Scan for the cell matching the given text and deliver its [x, y] coordinate at center. 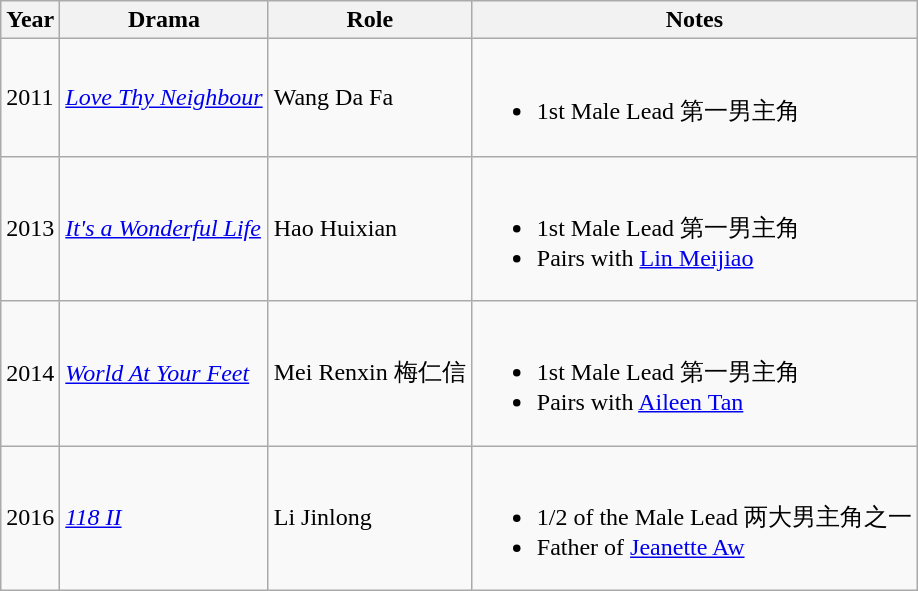
2013 [30, 228]
Year [30, 20]
Role [370, 20]
Love Thy Neighbour [164, 98]
Hao Huixian [370, 228]
2016 [30, 518]
Li Jinlong [370, 518]
118 II [164, 518]
1st Male Lead 第一男主角Pairs with Lin Meijiao [694, 228]
1/2 of the Male Lead 两大男主角之一Father of Jeanette Aw [694, 518]
Notes [694, 20]
1st Male Lead 第一男主角Pairs with Aileen Tan [694, 374]
1st Male Lead 第一男主角 [694, 98]
Drama [164, 20]
2011 [30, 98]
Mei Renxin 梅仁信 [370, 374]
It's a Wonderful Life [164, 228]
Wang Da Fa [370, 98]
2014 [30, 374]
World At Your Feet [164, 374]
